Scan for the cell matching the given text and deliver its (x, y) coordinate at center. 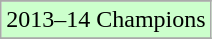
2013–14 Champions (106, 20)
